Capture the cell that displays the provided text and extract its (x, y) central coordinate. 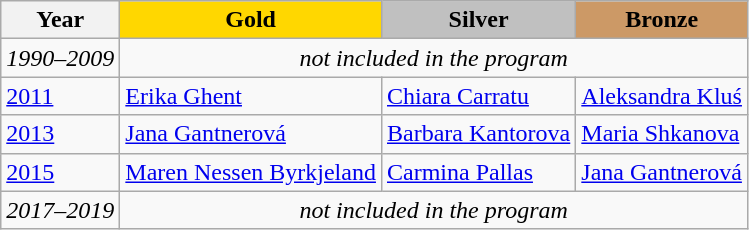
Erika Ghent (251, 96)
Chiara Carratu (478, 96)
Bronze (662, 20)
Carmina Pallas (478, 172)
Gold (251, 20)
Year (60, 20)
2011 (60, 96)
2015 (60, 172)
Maria Shkanova (662, 134)
2013 (60, 134)
2017–2019 (60, 210)
Silver (478, 20)
Aleksandra Kluś (662, 96)
Barbara Kantorova (478, 134)
Maren Nessen Byrkjeland (251, 172)
1990–2009 (60, 58)
